Detect which cell encompasses the target text, then output its [x, y] center coordinate. 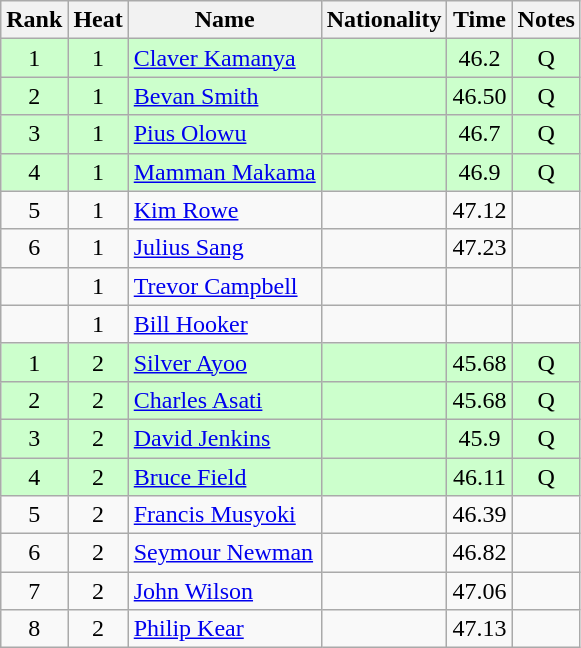
Seymour Newman [224, 553]
7 [34, 591]
Notes [546, 20]
47.13 [480, 629]
Mamman Makama [224, 172]
46.82 [480, 553]
47.06 [480, 591]
Philip Kear [224, 629]
Bruce Field [224, 477]
David Jenkins [224, 438]
Pius Olowu [224, 134]
Trevor Campbell [224, 286]
46.11 [480, 477]
46.9 [480, 172]
8 [34, 629]
46.2 [480, 58]
Silver Ayoo [224, 362]
Rank [34, 20]
Charles Asati [224, 400]
Nationality [384, 20]
Julius Sang [224, 248]
46.39 [480, 515]
John Wilson [224, 591]
46.50 [480, 96]
47.12 [480, 210]
Name [224, 20]
Bill Hooker [224, 324]
46.7 [480, 134]
47.23 [480, 248]
Heat [98, 20]
Time [480, 20]
45.9 [480, 438]
Kim Rowe [224, 210]
Francis Musyoki [224, 515]
Claver Kamanya [224, 58]
Bevan Smith [224, 96]
